For the text-containing cell, return its midpoint in (x, y) coordinate format. 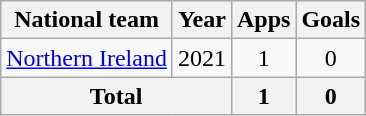
National team (87, 20)
2021 (202, 58)
Apps (263, 20)
Total (116, 96)
Goals (331, 20)
Year (202, 20)
Northern Ireland (87, 58)
